Pinpoint the cell where the given text exists, returning its (x, y) midpoint coordinate. 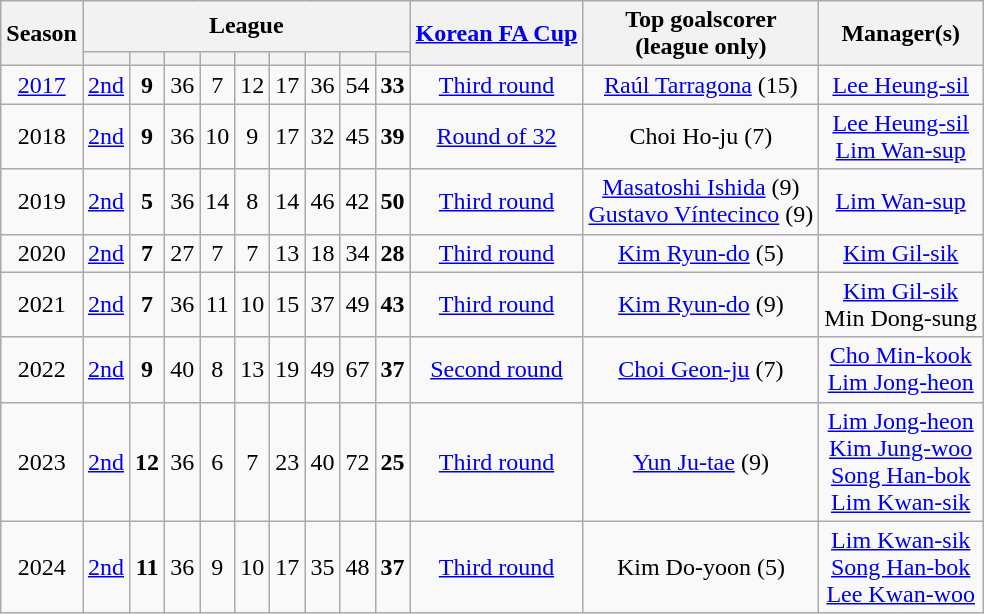
Manager(s) (901, 34)
6 (218, 462)
50 (392, 202)
Lim Kwan-sikSong Han-bokLee Kwan-woo (901, 567)
Lim Jong-heonKim Jung-wooSong Han-bokLim Kwan-sik (901, 462)
54 (358, 85)
18 (322, 253)
Kim Gil-sikMin Dong-sung (901, 304)
Choi Ho-ju (7) (701, 136)
33 (392, 85)
15 (288, 304)
Lim Wan-sup (901, 202)
Korean FA Cup (496, 34)
2018 (42, 136)
23 (288, 462)
Yun Ju-tae (9) (701, 462)
Season (42, 34)
Lee Heung-sil (901, 85)
35 (322, 567)
39 (392, 136)
42 (358, 202)
Round of 32 (496, 136)
Kim Ryun-do (5) (701, 253)
Cho Min-kookLim Jong-heon (901, 370)
Raúl Tarragona (15) (701, 85)
2017 (42, 85)
2021 (42, 304)
Lee Heung-sil Lim Wan-sup (901, 136)
28 (392, 253)
League (246, 26)
2023 (42, 462)
27 (182, 253)
48 (358, 567)
Second round (496, 370)
72 (358, 462)
Kim Do-yoon (5) (701, 567)
2024 (42, 567)
2020 (42, 253)
46 (322, 202)
2022 (42, 370)
Top goalscorer(league only) (701, 34)
45 (358, 136)
5 (148, 202)
Choi Geon-ju (7) (701, 370)
2019 (42, 202)
Masatoshi Ishida (9) Gustavo Víntecinco (9) (701, 202)
32 (322, 136)
43 (392, 304)
Kim Gil-sik (901, 253)
34 (358, 253)
19 (288, 370)
Kim Ryun-do (9) (701, 304)
25 (392, 462)
67 (358, 370)
